Identify which cell holds the provided text, then report its (x, y) central coordinate. 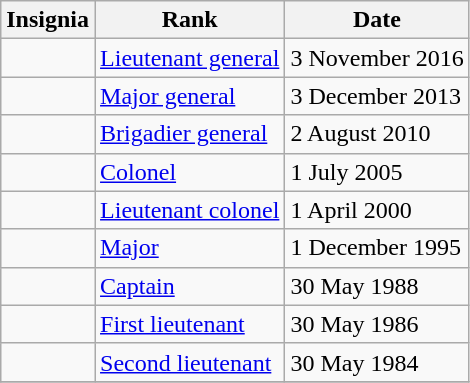
Colonel (190, 172)
1 December 1995 (377, 248)
30 May 1984 (377, 362)
Brigadier general (190, 134)
Captain (190, 286)
30 May 1988 (377, 286)
2 August 2010 (377, 134)
Major general (190, 96)
1 July 2005 (377, 172)
3 December 2013 (377, 96)
Insignia (48, 20)
3 November 2016 (377, 58)
Date (377, 20)
Lieutenant general (190, 58)
Second lieutenant (190, 362)
1 April 2000 (377, 210)
Major (190, 248)
30 May 1986 (377, 324)
Lieutenant colonel (190, 210)
First lieutenant (190, 324)
Rank (190, 20)
